Pinpoint the cell where the given text exists, returning its [X, Y] midpoint coordinate. 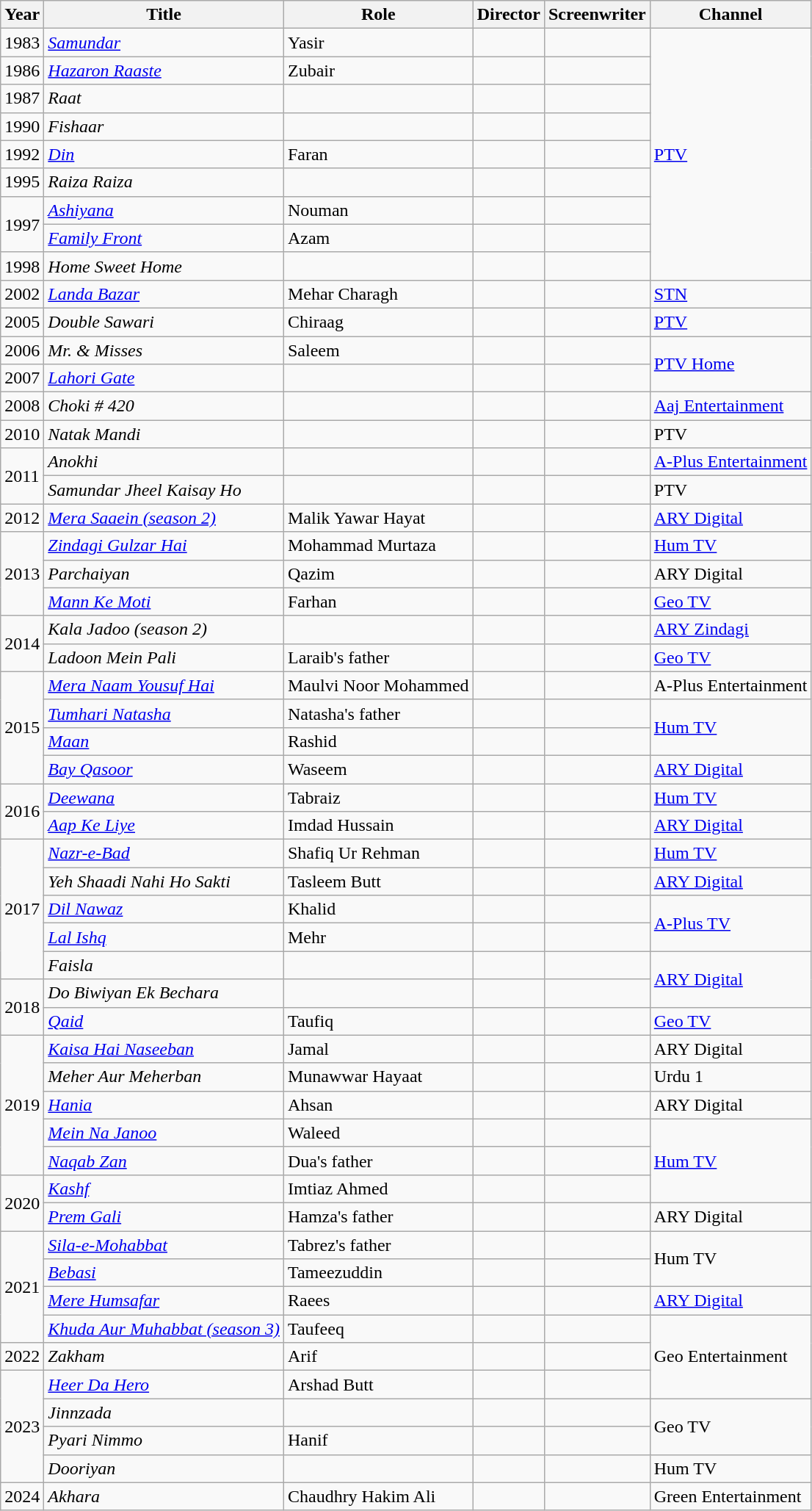
Yeh Shaadi Nahi Ho Sakti [164, 881]
Akhara [164, 1496]
Yasir [378, 43]
Zubair [378, 71]
Natasha's father [378, 713]
Fishaar [164, 126]
2013 [22, 574]
Kashf [164, 1189]
Do Biwiyan Ek Bechara [164, 993]
1997 [22, 224]
Aap Ke Liye [164, 826]
STN [731, 294]
Nazr-e-Bad [164, 854]
Raees [378, 1301]
Kala Jadoo (season 2) [164, 630]
Farhan [378, 602]
2002 [22, 294]
Rashid [378, 741]
Landa Bazar [164, 294]
Bebasi [164, 1273]
Azam [378, 238]
Title [164, 15]
Waleed [378, 1133]
Samundar [164, 43]
Naqab Zan [164, 1161]
Raiza Raiza [164, 182]
2006 [22, 350]
Munawwar Hayaat [378, 1077]
Ahsan [378, 1105]
Faran [378, 154]
Lahori Gate [164, 378]
Shafiq Ur Rehman [378, 854]
A-Plus TV [731, 923]
Mera Saaein (season 2) [164, 518]
Deewana [164, 797]
Meher Aur Meherban [164, 1077]
2011 [22, 476]
2021 [22, 1287]
Sila-e-Mohabbat [164, 1245]
Qazim [378, 574]
Tumhari Natasha [164, 713]
Urdu 1 [731, 1077]
Jinnzada [164, 1413]
1998 [22, 266]
Geo Entertainment [731, 1357]
Ladoon Mein Pali [164, 657]
Ashiyana [164, 210]
1990 [22, 126]
Maan [164, 741]
Anokhi [164, 462]
Dooriyan [164, 1468]
2007 [22, 378]
PTV Home [731, 364]
Waseem [378, 769]
Natak Mandi [164, 434]
Lal Ishq [164, 937]
Mohammad Murtaza [378, 546]
Heer Da Hero [164, 1385]
Nouman [378, 210]
1987 [22, 98]
Arif [378, 1357]
Mr. & Misses [164, 350]
Mann Ke Moti [164, 602]
Qaid [164, 1021]
Screenwriter [597, 15]
Green Entertainment [731, 1496]
Khalid [378, 909]
Role [378, 15]
Chiraag [378, 322]
Tabraiz [378, 797]
Pyari Nimmo [164, 1440]
Taufiq [378, 1021]
Mein Na Janoo [164, 1133]
Hanif [378, 1440]
Din [164, 154]
Channel [731, 15]
Hamza's father [378, 1216]
Family Front [164, 238]
Mere Humsafar [164, 1301]
Hania [164, 1105]
Khuda Aur Muhabbat (season 3) [164, 1329]
2019 [22, 1105]
2016 [22, 811]
Zakham [164, 1357]
Tameezuddin [378, 1273]
Malik Yawar Hayat [378, 518]
2010 [22, 434]
Imdad Hussain [378, 826]
Mera Naam Yousuf Hai [164, 685]
Raat [164, 98]
2014 [22, 643]
Prem Gali [164, 1216]
Taufeeq [378, 1329]
1995 [22, 182]
Zindagi Gulzar Hai [164, 546]
Dua's father [378, 1161]
1992 [22, 154]
Parchaiyan [164, 574]
ARY Zindagi [731, 630]
2018 [22, 1007]
Double Sawari [164, 322]
Mehar Charagh [378, 294]
Saleem [378, 350]
Hazaron Raaste [164, 71]
Samundar Jheel Kaisay Ho [164, 490]
Director [508, 15]
Maulvi Noor Mohammed [378, 685]
2012 [22, 518]
Tasleem Butt [378, 881]
2017 [22, 909]
2024 [22, 1496]
Jamal [378, 1049]
Dil Nawaz [164, 909]
Tabrez's father [378, 1245]
2023 [22, 1427]
Choki # 420 [164, 406]
Home Sweet Home [164, 266]
Kaisa Hai Naseeban [164, 1049]
2020 [22, 1202]
Arshad Butt [378, 1385]
1986 [22, 71]
1983 [22, 43]
2005 [22, 322]
2015 [22, 727]
Faisla [164, 965]
Bay Qasoor [164, 769]
Aaj Entertainment [731, 406]
Chaudhry Hakim Ali [378, 1496]
Imtiaz Ahmed [378, 1189]
Year [22, 15]
2008 [22, 406]
Mehr [378, 937]
2022 [22, 1357]
Laraib's father [378, 657]
